Determine the (X, Y) coordinate at the center of the cell enclosing the given text.  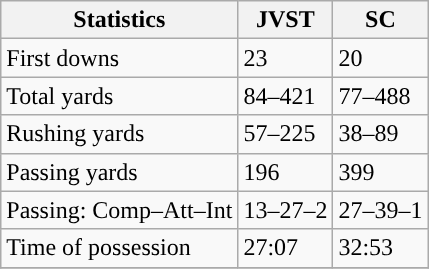
JVST (286, 20)
77–488 (380, 96)
Total yards (120, 96)
SC (380, 20)
Time of possession (120, 248)
27:07 (286, 248)
38–89 (380, 134)
32:53 (380, 248)
Statistics (120, 20)
84–421 (286, 96)
Passing: Comp–Att–Int (120, 210)
399 (380, 172)
57–225 (286, 134)
13–27–2 (286, 210)
23 (286, 58)
27–39–1 (380, 210)
20 (380, 58)
196 (286, 172)
Rushing yards (120, 134)
First downs (120, 58)
Passing yards (120, 172)
